Search for the cell housing the specified text and yield its (X, Y) center coordinate. 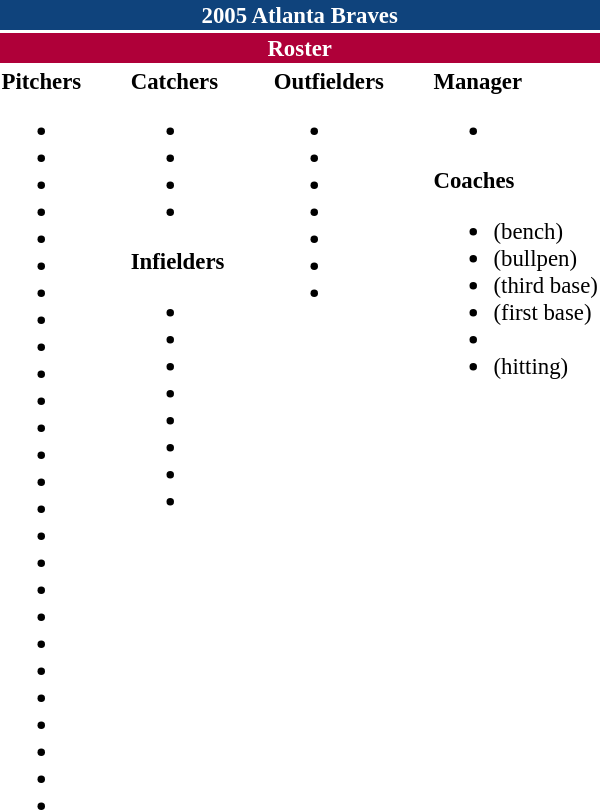
Roster (300, 48)
2005 Atlanta Braves (300, 15)
